Scan for the cell matching the given text and deliver its (X, Y) coordinate at center. 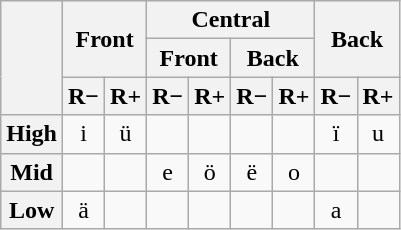
i (84, 134)
High (32, 134)
Low (32, 210)
ü (126, 134)
u (378, 134)
o (294, 172)
ï (336, 134)
ö (210, 172)
Mid (32, 172)
Central (231, 20)
a (336, 210)
e (168, 172)
ä (84, 210)
ë (252, 172)
